Scan for the cell matching the given text and deliver its (X, Y) coordinate at center. 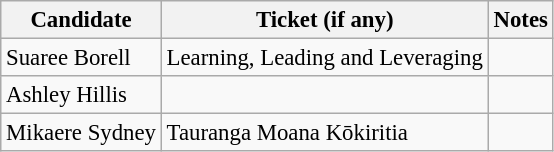
Ticket (if any) (324, 20)
Tauranga Moana Kōkiritia (324, 133)
Notes (520, 20)
Candidate (82, 20)
Learning, Leading and Leveraging (324, 58)
Suaree Borell (82, 58)
Mikaere Sydney (82, 133)
Ashley Hillis (82, 95)
